Return the [x, y] coordinate for the center point of the cell that contains the specified text.  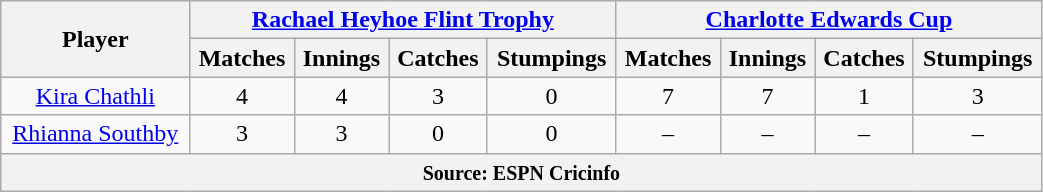
Source: ESPN Cricinfo [522, 172]
Rhianna Southby [96, 134]
Player [96, 39]
Rachael Heyhoe Flint Trophy [403, 20]
Kira Chathli [96, 96]
1 [864, 96]
Charlotte Edwards Cup [829, 20]
